Determine the (X, Y) coordinate at the center of the cell enclosing the given text.  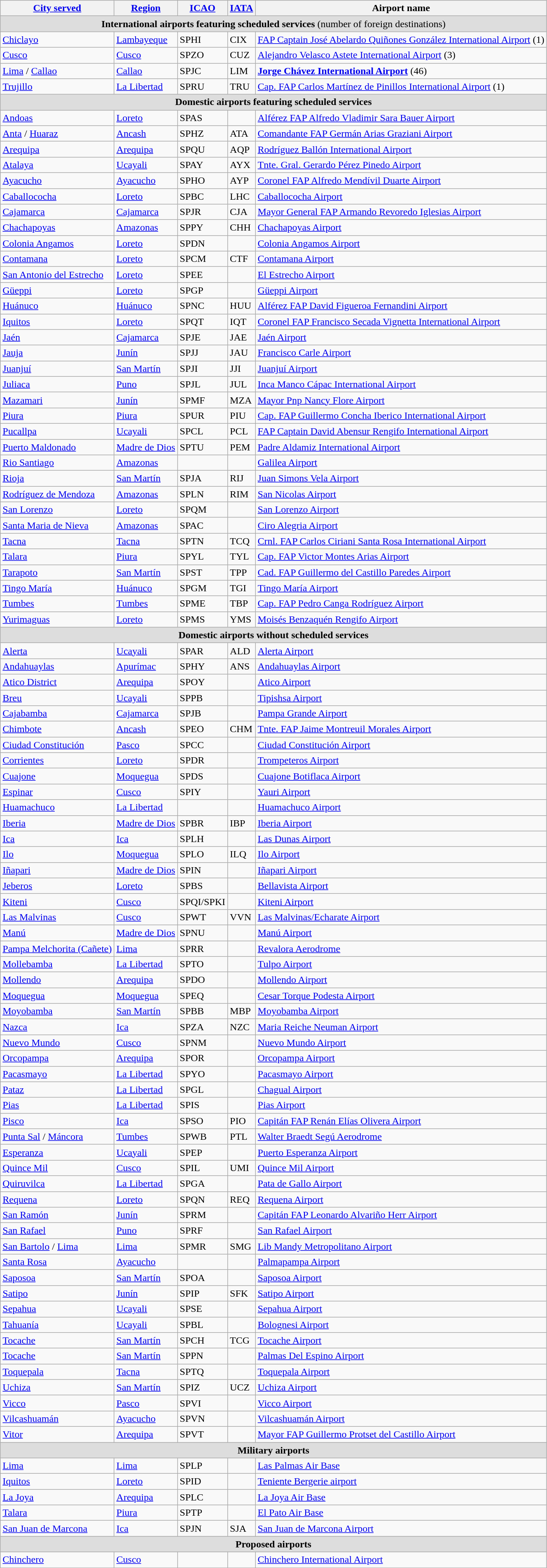
Las Palmas Air Base (401, 1466)
Mayor Pnp Nancy Flore Airport (401, 400)
SPPN (203, 1356)
SPBR (203, 823)
Yauri Airport (401, 792)
YMS (242, 619)
SPGA (203, 1183)
SPID (203, 1482)
Rio Santiago (57, 463)
SPJB (203, 714)
Iberia Airport (401, 823)
Cajabamba (57, 714)
Galilea Airport (401, 463)
Pias Airport (401, 1105)
AYX (242, 165)
San Rafael (57, 1231)
CTF (242, 259)
SPAC (203, 525)
SPIS (203, 1105)
TYL (242, 557)
Tnte. Gral. Gerardo Pérez Pinedo Airport (401, 165)
Satipo (57, 1293)
Mollendo Airport (401, 980)
San Juan de Marcona Airport (401, 1528)
FAP Captain David Abensur Rengifo International Airport (401, 431)
Espinar (57, 792)
Tahuanía (57, 1325)
Chachapoyas Airport (401, 228)
Quince Mil Airport (401, 1168)
SPLP (203, 1466)
Güeppi (57, 290)
SPSO (203, 1121)
Mazamari (57, 400)
Moyobamba Airport (401, 1011)
Mollendo (57, 980)
Jaén (57, 337)
Callao (146, 71)
SPZA (203, 1027)
CUZ (242, 55)
SPIP (203, 1293)
SPJI (203, 369)
SPSE (203, 1309)
Rioja (57, 478)
Cap. FAP Carlos Martínez de Pinillos International Airport (1) (401, 86)
Kiteni (57, 901)
Orcopampa (57, 1058)
Padre Aldamiz International Airport (401, 447)
Andahuaylas (57, 666)
LIM (242, 71)
Francisco Carle Airport (401, 353)
SPQT (203, 322)
Chinchero (57, 1560)
FAP Captain José Abelardo Quiñones González International Airport (1) (401, 40)
Requena (57, 1199)
SPJN (203, 1528)
SPDR (203, 761)
SPRF (203, 1231)
Palmas Del Espino Airport (401, 1356)
Manú (57, 933)
Lib Mandy Metropolitano Airport (401, 1246)
SPGL (203, 1090)
SPOR (203, 1058)
PTL (242, 1136)
SPHI (203, 40)
Atico District (57, 682)
Bolognesi Airport (401, 1325)
Alejandro Velasco Astete International Airport (3) (401, 55)
Cuajone (57, 776)
SPPY (203, 228)
Apurímac (146, 666)
Rodríguez Ballón International Airport (401, 149)
SPST (203, 572)
SPMR (203, 1246)
UMI (242, 1168)
CHH (242, 228)
Tarapoto (57, 572)
SPCL (203, 431)
SJA (242, 1528)
Trujillo (57, 86)
SPNM (203, 1043)
VVN (242, 917)
Bellavista Airport (401, 886)
SPJC (203, 71)
Domestic airports featuring scheduled services (273, 102)
SPTU (203, 447)
Yurimaguas (57, 619)
IQT (242, 322)
SPAY (203, 165)
Sepahua (57, 1309)
ILQ (242, 854)
El Pato Air Base (401, 1513)
AYP (242, 180)
Pampa Melchorita (Cañete) (57, 948)
Huamachuco Airport (401, 807)
Caballococha (57, 196)
RIJ (242, 478)
JUL (242, 384)
CIX (242, 40)
SPIN (203, 870)
SPJA (203, 478)
SPJL (203, 384)
SPIY (203, 792)
Alférez FAP David Figueroa Fernandini Airport (401, 306)
Moisés Benzaquén Rengifo Airport (401, 619)
SPTN (203, 541)
Las Dunas Airport (401, 839)
SPWT (203, 917)
SPAS (203, 118)
SPRR (203, 948)
Mayor General FAP Armando Revoredo Iglesias Airport (401, 212)
Tingo María (57, 588)
Juan Simons Vela Airport (401, 478)
Iberia (57, 823)
Colonia Angamos Airport (401, 243)
SPEP (203, 1152)
MZA (242, 400)
Orcopampa Airport (401, 1058)
Iñapari Airport (401, 870)
Chimbote (57, 729)
SPMF (203, 400)
Tulpo Airport (401, 964)
Chachapoyas (57, 228)
Teniente Bergerie airport (401, 1482)
ALD (242, 651)
Quiruvilca (57, 1183)
SPVT (203, 1434)
TGI (242, 588)
SPNU (203, 933)
Region (146, 8)
SPWB (203, 1136)
TCQ (242, 541)
Saposoa (57, 1278)
JAU (242, 353)
MBP (242, 1011)
Iñapari (57, 870)
SPNC (203, 306)
Las Malvinas (57, 917)
San Nicolas Airport (401, 494)
Uchiza Airport (401, 1387)
Andahuaylas Airport (401, 666)
Esperanza (57, 1152)
Breu (57, 698)
SPEO (203, 729)
Alerta (57, 651)
SPLH (203, 839)
Ilo Airport (401, 854)
Vicco Airport (401, 1403)
Cuajone Botiflaca Airport (401, 776)
SPVI (203, 1403)
SPGM (203, 588)
TPP (242, 572)
Nuevo Mundo (57, 1043)
Pacasmayo (57, 1074)
Lima / Callao (57, 71)
SPYO (203, 1074)
SPDN (203, 243)
SPCM (203, 259)
Chinchero International Airport (401, 1560)
SPBS (203, 886)
Mayor FAP Guillermo Protset del Castillo Airport (401, 1434)
SPQN (203, 1199)
NZC (242, 1027)
Pata de Gallo Airport (401, 1183)
Jauja (57, 353)
JAE (242, 337)
UCZ (242, 1387)
Pucallpa (57, 431)
SPQU (203, 149)
Puerto Maldonado (57, 447)
SPBB (203, 1011)
SPME (203, 604)
SPJR (203, 212)
San Bartolo / Lima (57, 1246)
Tipishsa Airport (401, 698)
ANS (242, 666)
Vilcashuamán (57, 1419)
Jeberos (57, 886)
SPIL (203, 1168)
CJA (242, 212)
San Ramón (57, 1215)
Pampa Grande Airport (401, 714)
SPIZ (203, 1387)
AQP (242, 149)
SPEE (203, 275)
Güeppi Airport (401, 290)
Santa Maria de Nieva (57, 525)
SPLC (203, 1497)
IATA (242, 8)
SPJJ (203, 353)
TCG (242, 1340)
San Juan de Marcona (57, 1528)
San Rafael Airport (401, 1231)
Alférez FAP Alfredo Vladimir Sara Bauer Airport (401, 118)
SPCH (203, 1340)
Proposed airports (273, 1544)
Lambayeque (146, 40)
SPBC (203, 196)
Ilo (57, 854)
SPQM (203, 510)
Pisco (57, 1121)
Uchiza (57, 1387)
Pataz (57, 1090)
El Estrecho Airport (401, 275)
Tingo María Airport (401, 588)
Comandante FAP Germán Arias Graziani Airport (401, 133)
Military airports (273, 1450)
Requena Airport (401, 1199)
SPTO (203, 964)
Coronel FAP Alfredo Mendívil Duarte Airport (401, 180)
Maria Reiche Neuman Airport (401, 1027)
SPOA (203, 1278)
TRU (242, 86)
Contamana (57, 259)
Punta Sal / Máncora (57, 1136)
Las Malvinas/Echarate Airport (401, 917)
Domestic airports without scheduled services (273, 635)
International airports featuring scheduled services (number of foreign destinations) (273, 24)
SPCC (203, 745)
Chiclayo (57, 40)
Huamachuco (57, 807)
Quince Mil (57, 1168)
SPRM (203, 1215)
Vicco (57, 1403)
Ciro Alegria Airport (401, 525)
Nazca (57, 1027)
Contamana Airport (401, 259)
Atico Airport (401, 682)
Vitor (57, 1434)
Trompeteros Airport (401, 761)
SPEQ (203, 996)
SPTP (203, 1513)
Nuevo Mundo Airport (401, 1043)
Pacasmayo Airport (401, 1074)
REQ (242, 1199)
SPRU (203, 86)
SPQI/SPKI (203, 901)
RIM (242, 494)
Tocache Airport (401, 1340)
ICAO (203, 8)
Tnte. FAP Jaime Montreuil Morales Airport (401, 729)
SPJE (203, 337)
Alerta Airport (401, 651)
TBP (242, 604)
Caballococha Airport (401, 196)
SFK (242, 1293)
Juanjuí Airport (401, 369)
PEM (242, 447)
Andoas (57, 118)
SPHZ (203, 133)
PIO (242, 1121)
Jorge Chávez International Airport (46) (401, 71)
LHC (242, 196)
SPYL (203, 557)
Inca Manco Cápac International Airport (401, 384)
Cap. FAP Guillermo Concha Iberico International Airport (401, 415)
Cap. FAP Victor Montes Arias Airport (401, 557)
SPHO (203, 180)
SPBL (203, 1325)
ATA (242, 133)
San Lorenzo Airport (401, 510)
HUU (242, 306)
City served (57, 8)
PIU (242, 415)
Jaén Airport (401, 337)
SPDS (203, 776)
Walter Braedt Segú Aerodrome (401, 1136)
Palmapampa Airport (401, 1262)
Vilcashuamán Airport (401, 1419)
SPTQ (203, 1372)
Sepahua Airport (401, 1309)
Cesar Torque Podesta Airport (401, 996)
Cad. FAP Guillermo del Castillo Paredes Airport (401, 572)
SPPB (203, 698)
La Joya (57, 1497)
Moyobamba (57, 1011)
Rodríguez de Mendoza (57, 494)
Toquepala Airport (401, 1372)
San Antonio del Estrecho (57, 275)
SPAR (203, 651)
Pias (57, 1105)
Ciudad Constitución Airport (401, 745)
Coronel FAP Francisco Secada Vignetta International Airport (401, 322)
Chagual Airport (401, 1090)
Puerto Esperanza Airport (401, 1152)
Capitán FAP Leonardo Alvariño Herr Airport (401, 1215)
SPGP (203, 290)
SPOY (203, 682)
Saposoa Airport (401, 1278)
Anta / Huaraz (57, 133)
Crnl. FAP Carlos Ciriani Santa Rosa International Airport (401, 541)
Revalora Aerodrome (401, 948)
SPMS (203, 619)
San Lorenzo (57, 510)
Mollebamba (57, 964)
Colonia Angamos (57, 243)
Satipo Airport (401, 1293)
Capitán FAP Renán Elías Olivera Airport (401, 1121)
Juanjuí (57, 369)
SPUR (203, 415)
La Joya Air Base (401, 1497)
CHM (242, 729)
Atalaya (57, 165)
Airport name (401, 8)
Toquepala (57, 1372)
Cap. FAP Pedro Canga Rodríguez Airport (401, 604)
SPLO (203, 854)
JJI (242, 369)
Santa Rosa (57, 1262)
Corrientes (57, 761)
Kiteni Airport (401, 901)
SPZO (203, 55)
IBP (242, 823)
SPDO (203, 980)
Ciudad Constitución (57, 745)
SMG (242, 1246)
Manú Airport (401, 933)
SPLN (203, 494)
SPHY (203, 666)
PCL (242, 431)
Juliaca (57, 384)
SPVN (203, 1419)
